Return (x, y) of the center of cell containing provided text 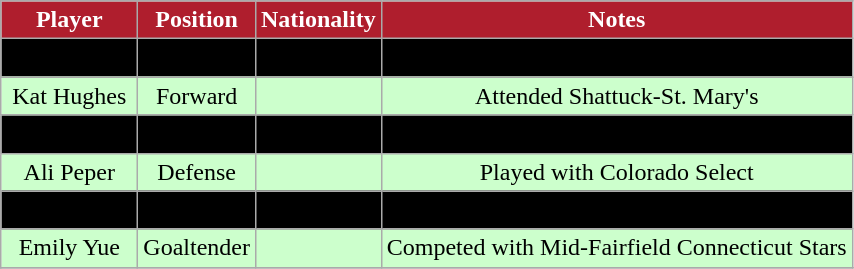
Played for Mississauga Jr. Chiefs (616, 58)
Emily Yue (70, 248)
Notes (616, 20)
Player (70, 20)
Beth Larcom (70, 134)
Nationality (318, 20)
Kat Hughes (70, 96)
Competed with Mid-Fairfield Connecticut Stars (616, 248)
Val Turgeon (70, 210)
Member of Team USA U18 (616, 134)
Played with Colorado Select (616, 172)
Kyra Colbert (70, 58)
Ali Peper (70, 172)
Position (197, 20)
